Determine the [x, y] coordinate at the center of the cell enclosing the given text.  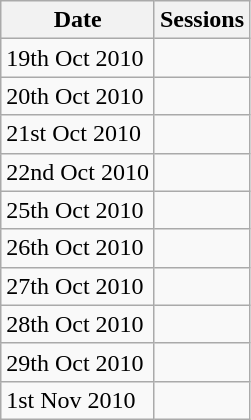
21st Oct 2010 [78, 134]
Sessions [202, 20]
1st Nov 2010 [78, 400]
28th Oct 2010 [78, 324]
20th Oct 2010 [78, 96]
25th Oct 2010 [78, 210]
22nd Oct 2010 [78, 172]
19th Oct 2010 [78, 58]
Date [78, 20]
27th Oct 2010 [78, 286]
29th Oct 2010 [78, 362]
26th Oct 2010 [78, 248]
